Determine the (X, Y) coordinate at the center of the cell enclosing the given text.  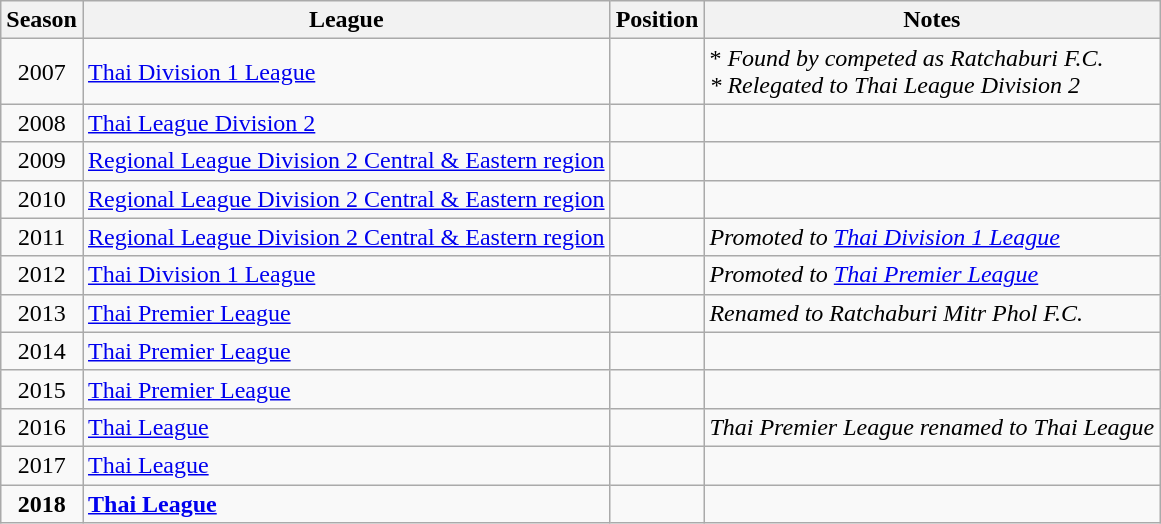
Thai League Division 2 (346, 123)
Season (42, 20)
Renamed to Ratchaburi Mitr Phol F.C. (932, 313)
Position (657, 20)
Promoted to Thai Premier League (932, 275)
* Found by competed as Ratchaburi F.C.* Relegated to Thai League Division 2 (932, 72)
2013 (42, 313)
2014 (42, 351)
2017 (42, 465)
2015 (42, 389)
Thai Premier League renamed to Thai League (932, 427)
Notes (932, 20)
2012 (42, 275)
2007 (42, 72)
2016 (42, 427)
2009 (42, 161)
2010 (42, 199)
2011 (42, 237)
League (346, 20)
Promoted to Thai Division 1 League (932, 237)
2008 (42, 123)
2018 (42, 503)
